Provide the (X, Y) coordinate of the cell's center where the given text is located.  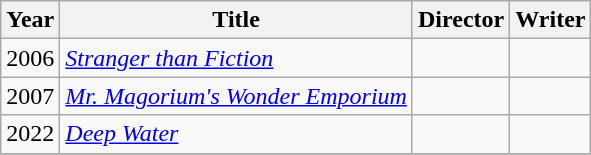
Director (460, 20)
2006 (30, 58)
Deep Water (236, 134)
Stranger than Fiction (236, 58)
Mr. Magorium's Wonder Emporium (236, 96)
Writer (550, 20)
2007 (30, 96)
2022 (30, 134)
Title (236, 20)
Year (30, 20)
